Extract the [X, Y] coordinate from the center of the cell holding the provided text.  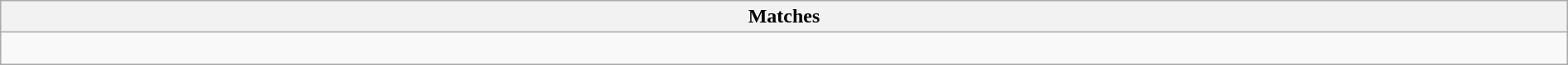
Matches [784, 17]
